Return the (x, y) coordinate for the center point of the cell that contains the specified text.  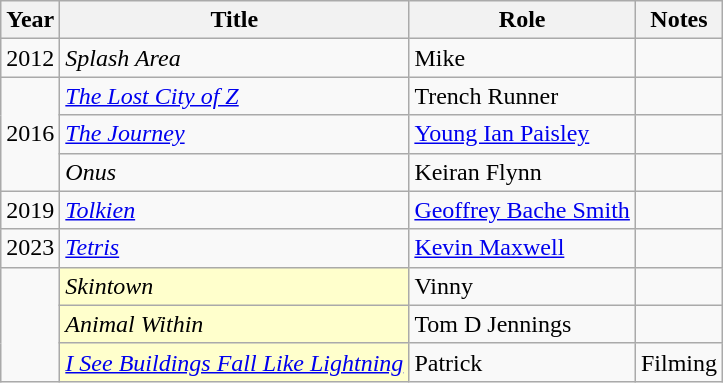
Animal Within (234, 324)
Trench Runner (522, 96)
2012 (30, 58)
Keiran Flynn (522, 172)
Tetris (234, 248)
Kevin Maxwell (522, 248)
2016 (30, 134)
Geoffrey Bache Smith (522, 210)
Skintown (234, 286)
Title (234, 20)
The Lost City of Z (234, 96)
2019 (30, 210)
Patrick (522, 362)
I See Buildings Fall Like Lightning (234, 362)
Year (30, 20)
Mike (522, 58)
Notes (678, 20)
Splash Area (234, 58)
Onus (234, 172)
Filming (678, 362)
The Journey (234, 134)
Vinny (522, 286)
2023 (30, 248)
Tolkien (234, 210)
Young Ian Paisley (522, 134)
Tom D Jennings (522, 324)
Role (522, 20)
